Return the (X, Y) coordinate for the center point of the cell that contains the specified text.  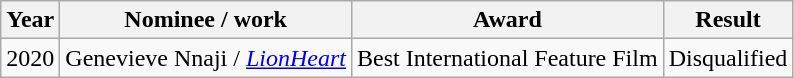
Disqualified (728, 58)
Best International Feature Film (507, 58)
Result (728, 20)
Year (30, 20)
Nominee / work (206, 20)
2020 (30, 58)
Award (507, 20)
Genevieve Nnaji / LionHeart (206, 58)
